Capture the cell that displays the provided text and extract its (x, y) central coordinate. 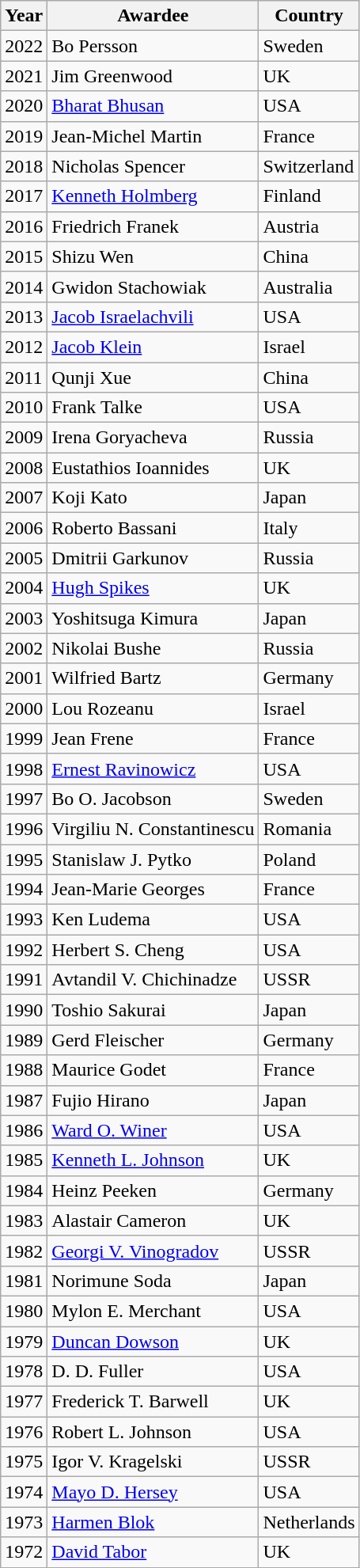
1974 (24, 1492)
Maurice Godet (153, 1070)
1999 (24, 738)
Friedrich Franek (153, 226)
Mylon E. Merchant (153, 1311)
D. D. Fuller (153, 1372)
1973 (24, 1522)
1981 (24, 1281)
1989 (24, 1040)
Jean-Marie Georges (153, 890)
Harmen Blok (153, 1522)
2001 (24, 678)
2007 (24, 498)
2014 (24, 287)
Hugh Spikes (153, 588)
2009 (24, 438)
Australia (309, 287)
1992 (24, 950)
2005 (24, 558)
Eustathios Ioannides (153, 468)
1986 (24, 1130)
2020 (24, 106)
Gwidon Stachowiak (153, 287)
1976 (24, 1432)
1988 (24, 1070)
Finland (309, 196)
Jacob Klein (153, 347)
2022 (24, 46)
1990 (24, 1010)
Bo O. Jacobson (153, 799)
1994 (24, 890)
1984 (24, 1190)
Heinz Peeken (153, 1190)
Shizu Wen (153, 256)
1985 (24, 1160)
Italy (309, 528)
Norimune Soda (153, 1281)
2008 (24, 468)
Country (309, 16)
Kenneth L. Johnson (153, 1160)
Mayo D. Hersey (153, 1492)
Duncan Dowson (153, 1342)
2006 (24, 528)
Roberto Bassani (153, 528)
Netherlands (309, 1522)
Year (24, 16)
1982 (24, 1251)
Wilfried Bartz (153, 678)
Switzerland (309, 166)
Ernest Ravinowicz (153, 769)
Austria (309, 226)
Gerd Fleischer (153, 1040)
2003 (24, 618)
Bo Persson (153, 46)
Stanislaw J. Pytko (153, 859)
2004 (24, 588)
1987 (24, 1100)
Poland (309, 859)
1998 (24, 769)
1980 (24, 1311)
Ward O. Winer (153, 1130)
Virgiliu N. Constantinescu (153, 829)
Awardee (153, 16)
2017 (24, 196)
Alastair Cameron (153, 1221)
Yoshitsuga Kimura (153, 618)
Jacob Israelachvili (153, 317)
1975 (24, 1462)
Bharat Bhusan (153, 106)
Toshio Sakurai (153, 1010)
1978 (24, 1372)
1997 (24, 799)
1979 (24, 1342)
2000 (24, 708)
Ken Ludema (153, 920)
Jean Frene (153, 738)
Jim Greenwood (153, 76)
Georgi V. Vinogradov (153, 1251)
Fujio Hirano (153, 1100)
Nikolai Bushe (153, 648)
Irena Goryacheva (153, 438)
Frank Talke (153, 408)
Koji Kato (153, 498)
Romania (309, 829)
Avtandil V. Chichinadze (153, 980)
Robert L. Johnson (153, 1432)
1991 (24, 980)
1972 (24, 1552)
1983 (24, 1221)
2016 (24, 226)
Kenneth Holmberg (153, 196)
2010 (24, 408)
2021 (24, 76)
2019 (24, 136)
2011 (24, 378)
Dmitrii Garkunov (153, 558)
2002 (24, 648)
Qunji Xue (153, 378)
2013 (24, 317)
2018 (24, 166)
1995 (24, 859)
Jean-Michel Martin (153, 136)
David Tabor (153, 1552)
Frederick T. Barwell (153, 1402)
1977 (24, 1402)
2012 (24, 347)
1996 (24, 829)
Lou Rozeanu (153, 708)
2015 (24, 256)
Igor V. Kragelski (153, 1462)
1993 (24, 920)
Nicholas Spencer (153, 166)
Herbert S. Cheng (153, 950)
